Extract the (X, Y) coordinate from the center of the cell holding the provided text.  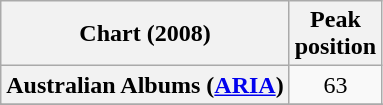
63 (335, 85)
Chart (2008) (145, 34)
Australian Albums (ARIA) (145, 85)
Peakposition (335, 34)
